From the cell containing the given text, extract its center point as [X, Y] coordinate. 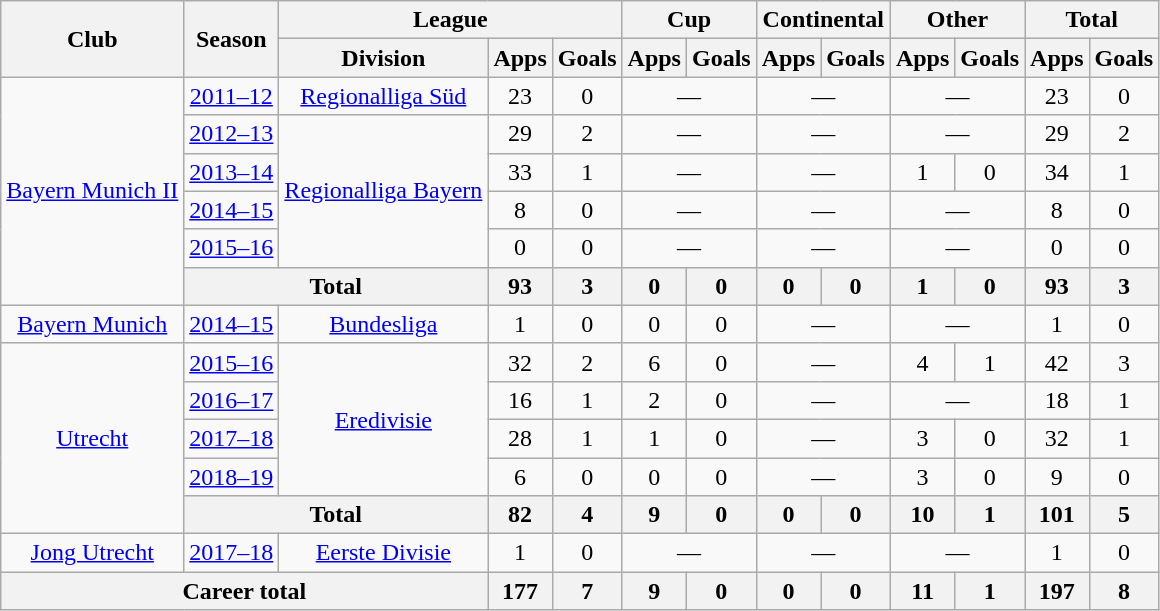
Eredivisie [384, 419]
Regionalliga Süd [384, 96]
18 [1057, 400]
Season [232, 39]
2011–12 [232, 96]
16 [520, 400]
82 [520, 515]
Career total [244, 591]
7 [587, 591]
28 [520, 438]
Eerste Divisie [384, 553]
Other [957, 20]
10 [922, 515]
5 [1124, 515]
2018–19 [232, 477]
Bayern Munich II [92, 191]
2016–17 [232, 400]
Bayern Munich [92, 324]
11 [922, 591]
Bundesliga [384, 324]
197 [1057, 591]
42 [1057, 362]
League [450, 20]
Division [384, 58]
Continental [823, 20]
34 [1057, 172]
177 [520, 591]
Regionalliga Bayern [384, 191]
Club [92, 39]
2013–14 [232, 172]
Utrecht [92, 438]
2012–13 [232, 134]
33 [520, 172]
Jong Utrecht [92, 553]
101 [1057, 515]
Cup [689, 20]
